For the text-containing cell, return its midpoint in (x, y) coordinate format. 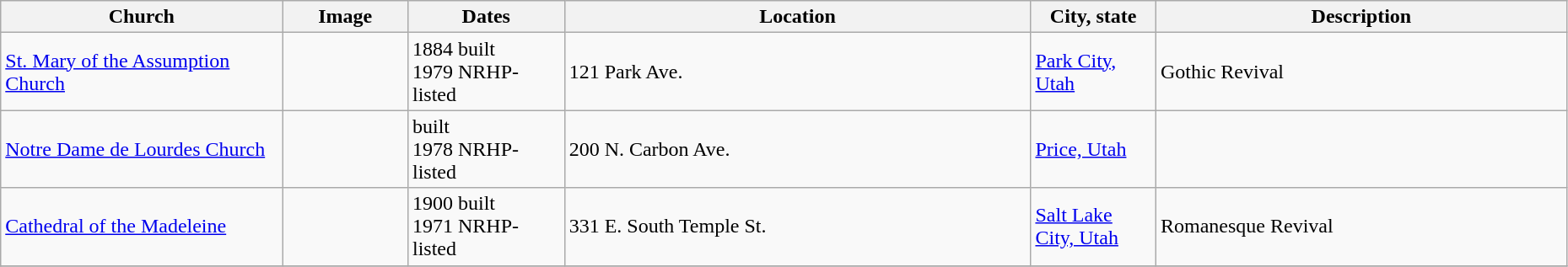
Image (346, 17)
Park City, Utah (1093, 72)
Salt Lake City, Utah (1093, 227)
Dates (486, 17)
Location (798, 17)
Notre Dame de Lourdes Church (142, 149)
Church (142, 17)
Price, Utah (1093, 149)
331 E. South Temple St. (798, 227)
built1978 NRHP-listed (486, 149)
121 Park Ave. (798, 72)
200 N. Carbon Ave. (798, 149)
1900 built1971 NRHP-listed (486, 227)
Romanesque Revival (1361, 227)
City, state (1093, 17)
Gothic Revival (1361, 72)
1884 built1979 NRHP-listed (486, 72)
Description (1361, 17)
Cathedral of the Madeleine (142, 227)
St. Mary of the Assumption Church (142, 72)
